Provide the [x, y] coordinate of the cell's center where the given text is located.  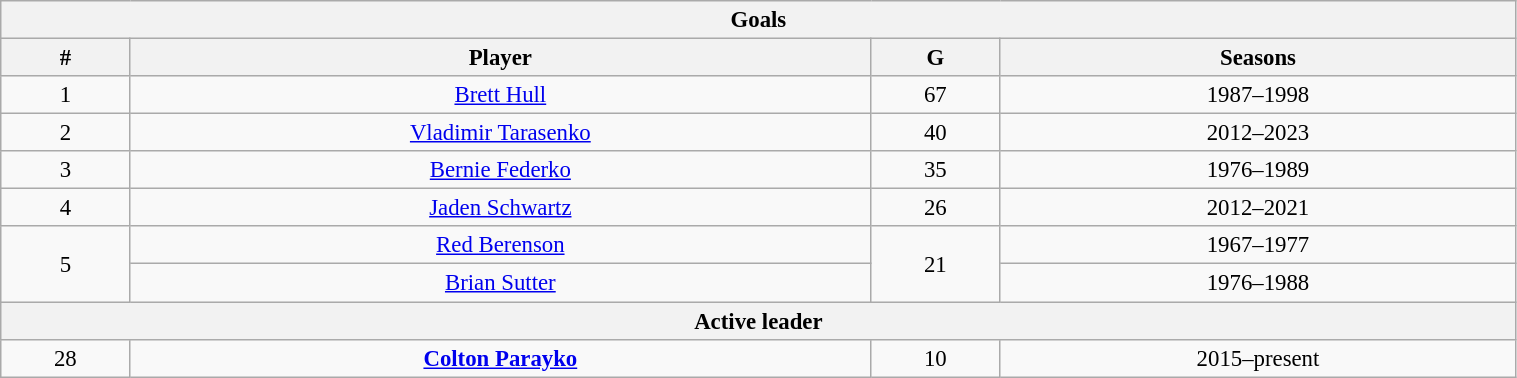
2 [66, 133]
1 [66, 95]
67 [936, 95]
2015–present [1258, 358]
Player [500, 58]
1976–1988 [1258, 283]
10 [936, 358]
Goals [758, 20]
3 [66, 170]
28 [66, 358]
Bernie Federko [500, 170]
35 [936, 170]
1967–1977 [1258, 245]
1987–1998 [1258, 95]
# [66, 58]
2012–2021 [1258, 208]
Jaden Schwartz [500, 208]
1976–1989 [1258, 170]
Active leader [758, 321]
4 [66, 208]
Seasons [1258, 58]
40 [936, 133]
G [936, 58]
5 [66, 264]
Vladimir Tarasenko [500, 133]
Brian Sutter [500, 283]
Brett Hull [500, 95]
2012–2023 [1258, 133]
Red Berenson [500, 245]
21 [936, 264]
26 [936, 208]
Colton Parayko [500, 358]
